Extract the (x, y) coordinate from the center of the cell holding the provided text.  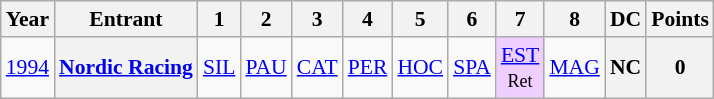
SPA (472, 68)
1994 (28, 68)
7 (520, 19)
2 (266, 19)
Year (28, 19)
HOC (420, 68)
PER (368, 68)
DC (626, 19)
Points (680, 19)
MAG (574, 68)
6 (472, 19)
CAT (318, 68)
ESTRet (520, 68)
5 (420, 19)
4 (368, 19)
NC (626, 68)
0 (680, 68)
PAU (266, 68)
1 (220, 19)
SIL (220, 68)
Entrant (126, 19)
Nordic Racing (126, 68)
8 (574, 19)
3 (318, 19)
